Capture the cell that displays the provided text and extract its [x, y] central coordinate. 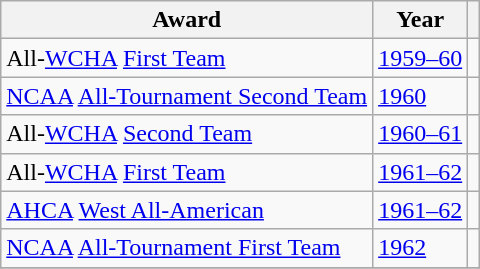
1960 [420, 96]
NCAA All-Tournament Second Team [187, 96]
Year [420, 20]
NCAA All-Tournament First Team [187, 248]
All-WCHA Second Team [187, 134]
1959–60 [420, 58]
1962 [420, 248]
AHCA West All-American [187, 210]
Award [187, 20]
1960–61 [420, 134]
